Determine the [x, y] coordinate at the center of the cell enclosing the given text.  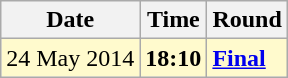
Final [247, 58]
Date [70, 20]
Time [174, 20]
18:10 [174, 58]
24 May 2014 [70, 58]
Round [247, 20]
